Extract the [x, y] coordinate from the center of the cell holding the provided text.  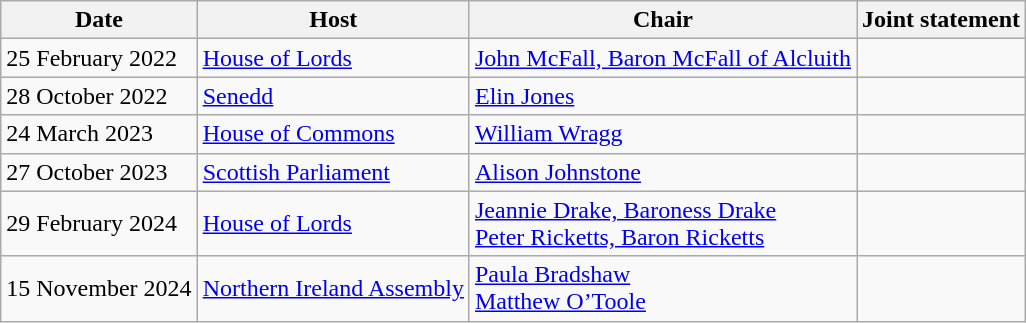
Chair [662, 20]
William Wragg [662, 134]
Joint statement [940, 20]
Date [99, 20]
Northern Ireland Assembly [333, 288]
John McFall, Baron McFall of Alcluith [662, 58]
Host [333, 20]
Elin Jones [662, 96]
Jeannie Drake, Baroness DrakePeter Ricketts, Baron Ricketts [662, 224]
24 March 2023 [99, 134]
25 February 2022 [99, 58]
Paula BradshawMatthew O’Toole [662, 288]
29 February 2024 [99, 224]
House of Commons [333, 134]
27 October 2023 [99, 172]
Scottish Parliament [333, 172]
15 November 2024 [99, 288]
Senedd [333, 96]
Alison Johnstone [662, 172]
28 October 2022 [99, 96]
